Locate the cell with the specified text and output its [x, y] center coordinate. 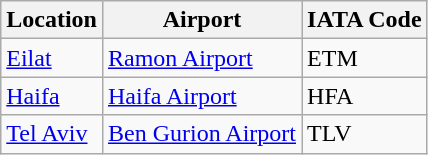
Eilat [52, 58]
Haifa [52, 96]
Haifa Airport [202, 96]
HFA [365, 96]
TLV [365, 134]
Tel Aviv [52, 134]
Airport [202, 20]
Ramon Airport [202, 58]
Ben Gurion Airport [202, 134]
ETM [365, 58]
IATA Code [365, 20]
Location [52, 20]
